Detect which cell encompasses the target text, then output its (X, Y) center coordinate. 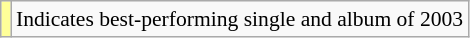
Indicates best-performing single and album of 2003 (240, 19)
